For the text-containing cell, return its midpoint in (x, y) coordinate format. 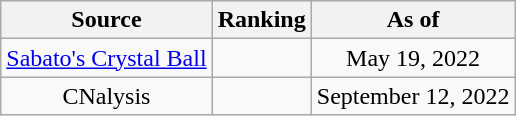
Source (106, 20)
May 19, 2022 (413, 58)
As of (413, 20)
Ranking (262, 20)
CNalysis (106, 96)
September 12, 2022 (413, 96)
Sabato's Crystal Ball (106, 58)
